For the text-containing cell, return its midpoint in (x, y) coordinate format. 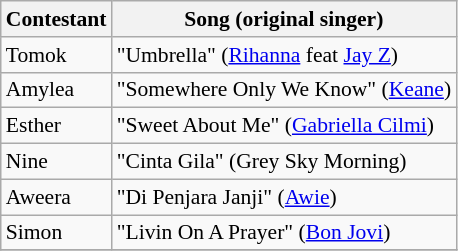
Esther (56, 126)
Tomok (56, 55)
"Livin On A Prayer" (Bon Jovi) (284, 233)
Song (original singer) (284, 19)
"Di Penjara Janji" (Awie) (284, 197)
"Cinta Gila" (Grey Sky Morning) (284, 162)
Simon (56, 233)
"Umbrella" (Rihanna feat Jay Z) (284, 55)
Amylea (56, 90)
Aweera (56, 197)
"Somewhere Only We Know" (Keane) (284, 90)
Nine (56, 162)
"Sweet About Me" (Gabriella Cilmi) (284, 126)
Contestant (56, 19)
